Determine the [X, Y] coordinate at the center of the cell enclosing the given text.  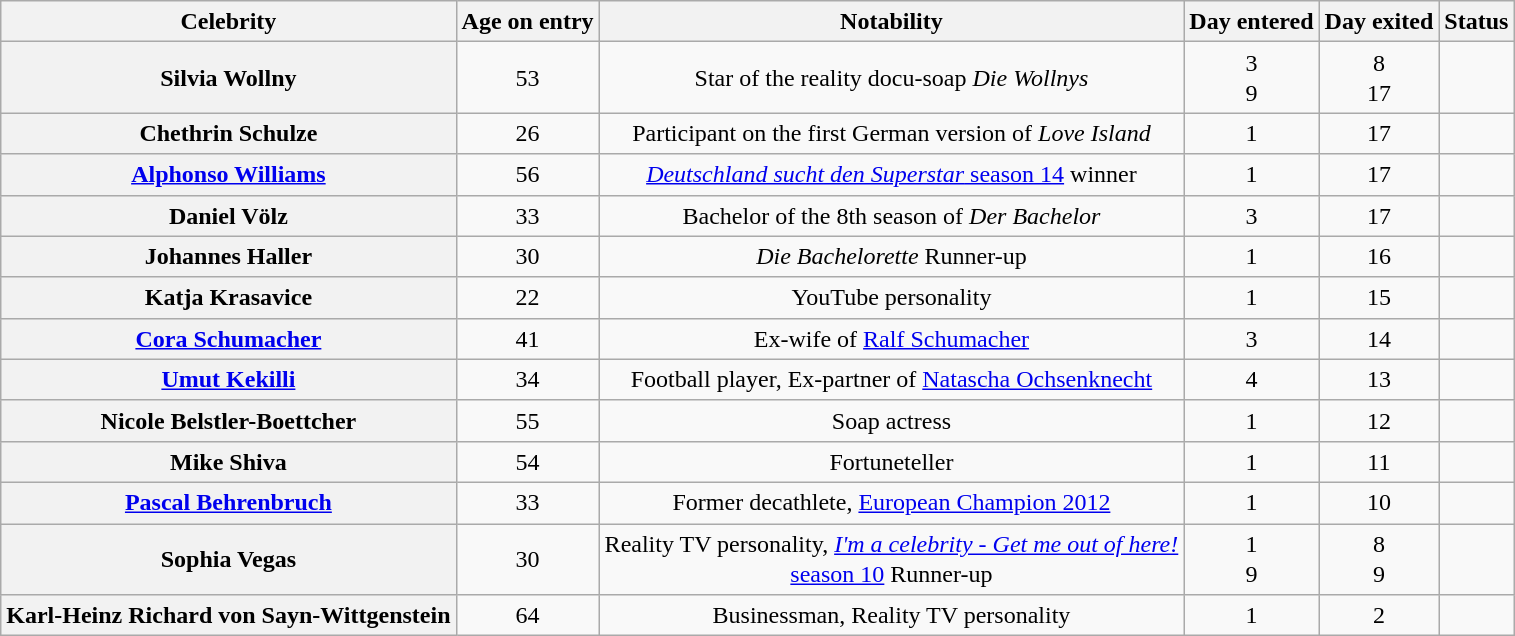
39 [1252, 78]
Alphonso Williams [228, 174]
34 [528, 380]
14 [1379, 338]
Nicole Belstler-Boettcher [228, 420]
Daniel Völz [228, 216]
64 [528, 616]
54 [528, 462]
16 [1379, 256]
Katja Krasavice [228, 298]
Celebrity [228, 22]
15 [1379, 298]
10 [1379, 502]
12 [1379, 420]
41 [528, 338]
11 [1379, 462]
Chethrin Schulze [228, 134]
Status [1476, 22]
Johannes Haller [228, 256]
Silvia Wollny [228, 78]
YouTube personality [892, 298]
Businessman, Reality TV personality [892, 616]
26 [528, 134]
817 [1379, 78]
89 [1379, 560]
Star of the reality docu-soap Die Wollnys [892, 78]
56 [528, 174]
Participant on the first German version of Love Island [892, 134]
Soap actress [892, 420]
Die Bachelorette Runner-up [892, 256]
53 [528, 78]
22 [528, 298]
Bachelor of the 8th season of Der Bachelor [892, 216]
19 [1252, 560]
Reality TV personality, I'm a celebrity - Get me out of here! season 10 Runner-up [892, 560]
Sophia Vegas [228, 560]
Deutschland sucht den Superstar season 14 winner [892, 174]
Football player, Ex-partner of Natascha Ochsenknecht [892, 380]
Notability [892, 22]
Karl-Heinz Richard von Sayn-Wittgenstein [228, 616]
Fortuneteller [892, 462]
Age on entry [528, 22]
55 [528, 420]
13 [1379, 380]
Pascal Behrenbruch [228, 502]
4 [1252, 380]
Ex-wife of Ralf Schumacher [892, 338]
Day entered [1252, 22]
2 [1379, 616]
Cora Schumacher [228, 338]
Former decathlete, European Champion 2012 [892, 502]
Umut Kekilli [228, 380]
Day exited [1379, 22]
Mike Shiva [228, 462]
